Pinpoint the cell where the given text exists, returning its [X, Y] midpoint coordinate. 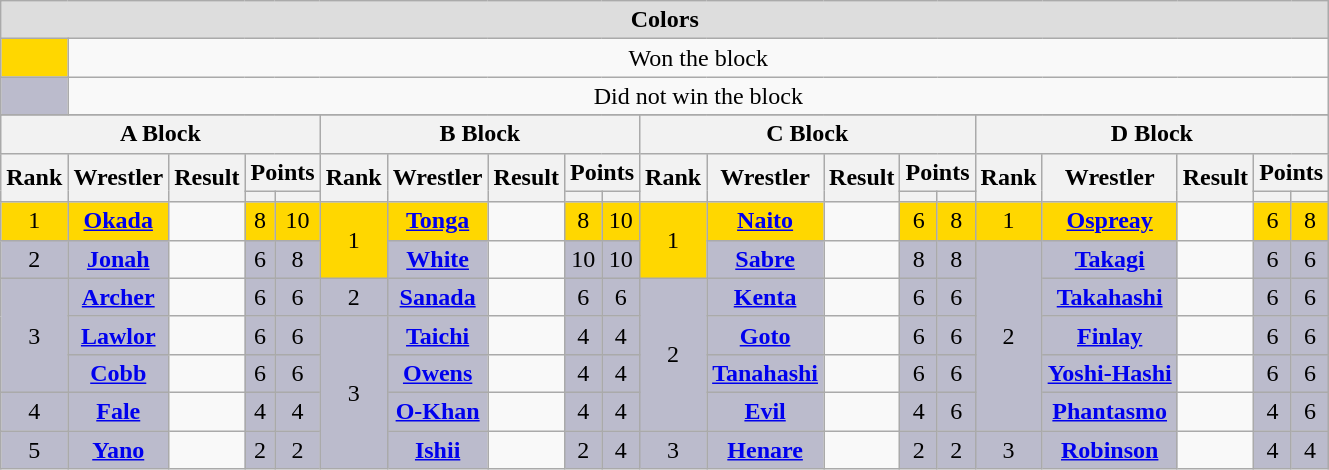
Goto [766, 335]
Henare [766, 449]
Cobb [118, 373]
Did not win the block [698, 96]
Colors [665, 20]
D Block [1152, 134]
Jonah [118, 259]
Robinson [1110, 449]
5 [34, 449]
Takagi [1110, 259]
Sabre [766, 259]
Sanada [438, 297]
Tanahashi [766, 373]
White [438, 259]
Yano [118, 449]
Yoshi-Hashi [1110, 373]
Ishii [438, 449]
Taichi [438, 335]
C Block [808, 134]
Lawlor [118, 335]
Tonga [438, 221]
Evil [766, 411]
Phantasmo [1110, 411]
Okada [118, 221]
Naito [766, 221]
A Block [160, 134]
Kenta [766, 297]
Archer [118, 297]
Finlay [1110, 335]
B Block [480, 134]
Ospreay [1110, 221]
Won the block [698, 58]
Fale [118, 411]
Owens [438, 373]
O-Khan [438, 411]
Takahashi [1110, 297]
